Locate the cell with the specified text and output its (x, y) center coordinate. 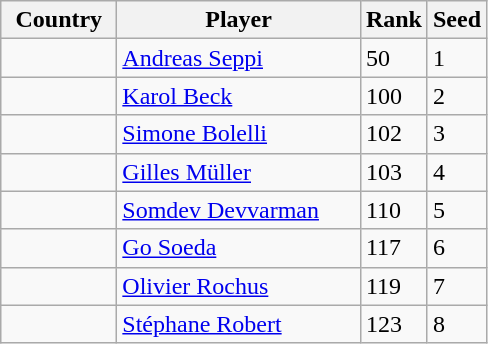
Gilles Müller (239, 172)
110 (394, 210)
Simone Bolelli (239, 134)
2 (456, 96)
100 (394, 96)
Somdev Devvarman (239, 210)
6 (456, 248)
50 (394, 58)
Go Soeda (239, 248)
Karol Beck (239, 96)
Rank (394, 20)
Country (59, 20)
7 (456, 286)
102 (394, 134)
3 (456, 134)
8 (456, 324)
1 (456, 58)
Player (239, 20)
119 (394, 286)
Seed (456, 20)
Andreas Seppi (239, 58)
123 (394, 324)
5 (456, 210)
103 (394, 172)
Stéphane Robert (239, 324)
117 (394, 248)
Olivier Rochus (239, 286)
4 (456, 172)
